Identify which cell holds the provided text, then report its (X, Y) central coordinate. 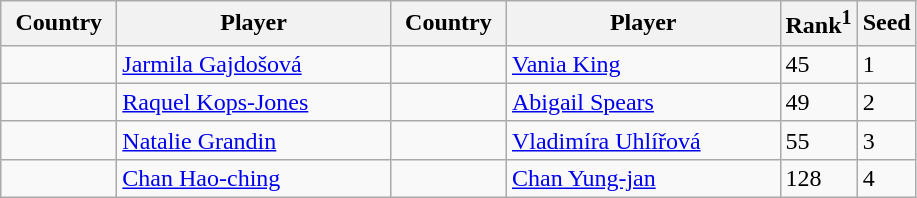
Vladimíra Uhlířová (643, 140)
Vania King (643, 64)
Seed (886, 24)
4 (886, 178)
2 (886, 102)
Natalie Grandin (254, 140)
55 (818, 140)
Chan Yung-jan (643, 178)
45 (818, 64)
Jarmila Gajdošová (254, 64)
Rank1 (818, 24)
Chan Hao-ching (254, 178)
49 (818, 102)
Abigail Spears (643, 102)
Raquel Kops-Jones (254, 102)
3 (886, 140)
1 (886, 64)
128 (818, 178)
